Identify which cell holds the provided text, then report its [x, y] central coordinate. 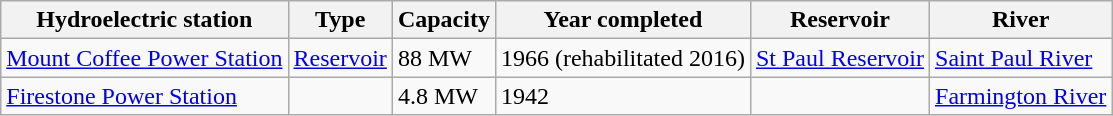
Mount Coffee Power Station [144, 58]
Type [340, 20]
4.8 MW [444, 96]
Farmington River [1021, 96]
Hydroelectric station [144, 20]
Firestone Power Station [144, 96]
Capacity [444, 20]
Year completed [622, 20]
88 MW [444, 58]
St Paul Reservoir [840, 58]
1942 [622, 96]
River [1021, 20]
Saint Paul River [1021, 58]
1966 (rehabilitated 2016) [622, 58]
